Search for the cell housing the specified text and yield its (x, y) center coordinate. 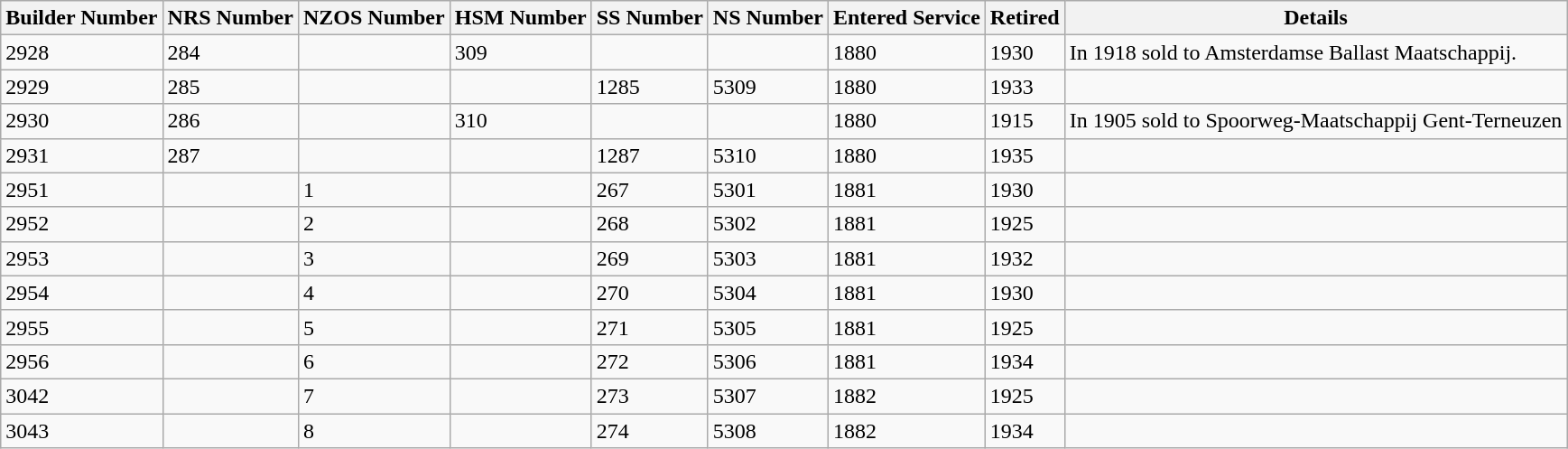
267 (650, 190)
1933 (1025, 87)
5306 (767, 361)
273 (650, 396)
286 (230, 121)
Entered Service (906, 18)
287 (230, 155)
4 (374, 293)
5302 (767, 224)
2953 (81, 258)
NS Number (767, 18)
3 (374, 258)
284 (230, 52)
5310 (767, 155)
In 1918 sold to Amsterdamse Ballast Maatschappij. (1316, 52)
5 (374, 327)
1932 (1025, 258)
2951 (81, 190)
5303 (767, 258)
Retired (1025, 18)
269 (650, 258)
2 (374, 224)
3043 (81, 431)
2956 (81, 361)
2954 (81, 293)
NZOS Number (374, 18)
1935 (1025, 155)
1 (374, 190)
2955 (81, 327)
271 (650, 327)
5309 (767, 87)
5301 (767, 190)
1285 (650, 87)
2928 (81, 52)
310 (520, 121)
5308 (767, 431)
7 (374, 396)
3042 (81, 396)
272 (650, 361)
6 (374, 361)
NRS Number (230, 18)
1915 (1025, 121)
2930 (81, 121)
5305 (767, 327)
268 (650, 224)
5307 (767, 396)
Details (1316, 18)
274 (650, 431)
1287 (650, 155)
8 (374, 431)
285 (230, 87)
HSM Number (520, 18)
5304 (767, 293)
Builder Number (81, 18)
270 (650, 293)
2931 (81, 155)
2929 (81, 87)
SS Number (650, 18)
2952 (81, 224)
In 1905 sold to Spoorweg-Maatschappij Gent-Terneuzen (1316, 121)
309 (520, 52)
